From the cell containing the given text, extract its center point as [X, Y] coordinate. 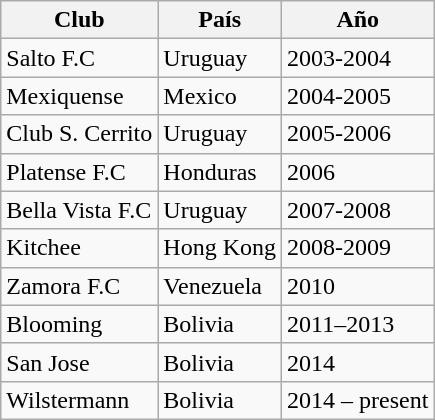
2014 [358, 362]
2008-2009 [358, 248]
Club S. Cerrito [80, 134]
2004-2005 [358, 96]
Blooming [80, 324]
Bella Vista F.C [80, 210]
2011–2013 [358, 324]
2005-2006 [358, 134]
2014 – present [358, 400]
Kitchee [80, 248]
Platense F.C [80, 172]
Venezuela [220, 286]
Hong Kong [220, 248]
2007-2008 [358, 210]
Mexico [220, 96]
2003-2004 [358, 58]
2010 [358, 286]
Club [80, 20]
2006 [358, 172]
País [220, 20]
Año [358, 20]
Zamora F.C [80, 286]
Mexiquense [80, 96]
Salto F.C [80, 58]
Wilstermann [80, 400]
Honduras [220, 172]
San Jose [80, 362]
